Determine the (X, Y) coordinate at the center of the cell enclosing the given text.  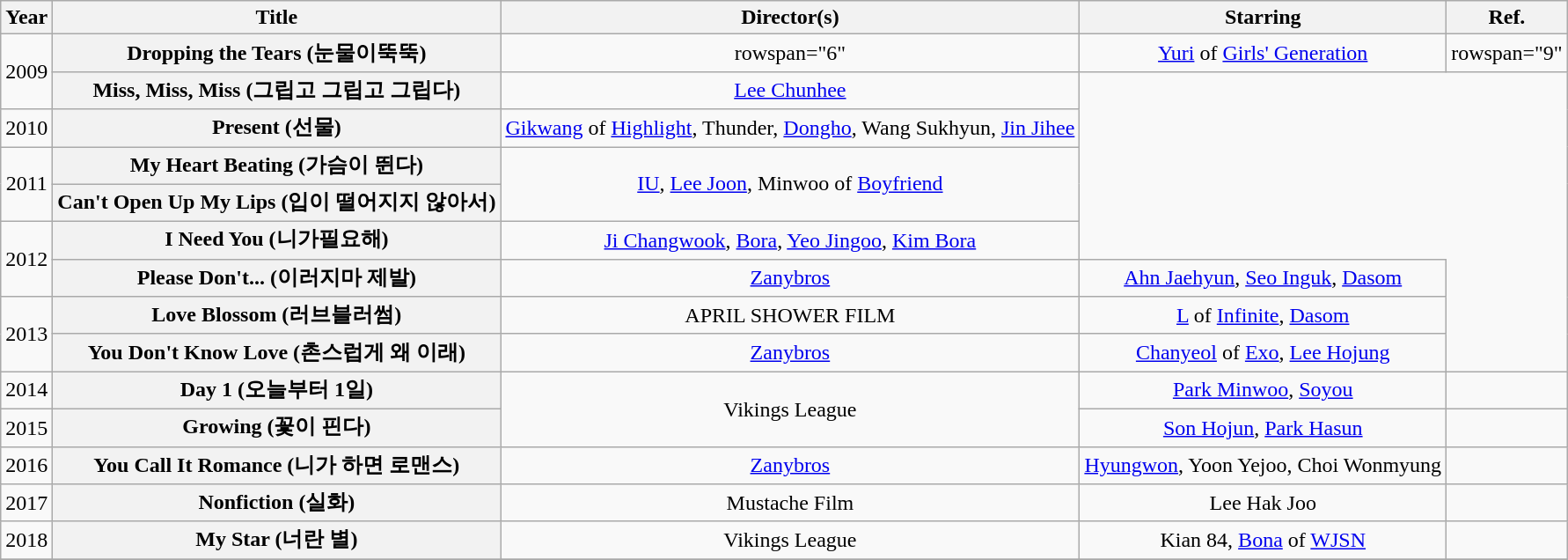
2010 (26, 129)
2017 (26, 504)
Ref. (1507, 18)
2015 (26, 428)
I Need You (니가필요해) (276, 241)
Can't Open Up My Lips (입이 떨어지지 않아서) (276, 203)
2009 (26, 72)
Please Don't... (이러지마 제발) (276, 278)
Gikwang of Highlight, Thunder, Dongho, Wang Sukhyun, Jin Jihee (790, 129)
Lee Hak Joo (1264, 504)
Hyungwon, Yoon Yejoo, Choi Wonmyung (1264, 465)
Ji Changwook, Bora, Yeo Jingoo, Kim Bora (790, 241)
Mustache Film (790, 504)
2012 (26, 259)
Nonfiction (실화) (276, 504)
2013 (26, 335)
My Star (너란 별) (276, 541)
My Heart Beating (가슴이 뛴다) (276, 166)
Day 1 (오늘부터 1일) (276, 391)
Title (276, 18)
Love Blossom (러브블러썸) (276, 315)
Ahn Jaehyun, Seo Inguk, Dasom (1264, 278)
IU, Lee Joon, Minwoo of Boyfriend (790, 183)
Lee Chunhee (790, 90)
L of Infinite, Dasom (1264, 315)
2011 (26, 183)
Kian 84, Bona of WJSN (1264, 541)
You Don't Know Love (촌스럽게 왜 이래) (276, 352)
Miss, Miss, Miss (그립고 그립고 그립다) (276, 90)
Year (26, 18)
Son Hojun, Park Hasun (1264, 428)
APRIL SHOWER FILM (790, 315)
Growing (꽃이 핀다) (276, 428)
Director(s) (790, 18)
2018 (26, 541)
Chanyeol of Exo, Lee Hojung (1264, 352)
You Call It Romance (니가 하면 로맨스) (276, 465)
Park Minwoo, Soyou (1264, 391)
Starring (1264, 18)
Present (선물) (276, 129)
2014 (26, 391)
Dropping the Tears (눈물이뚝뚝) (276, 53)
rowspan="9" (1507, 53)
2016 (26, 465)
rowspan="6" (790, 53)
Yuri of Girls' Generation (1264, 53)
